For the text-containing cell, return its midpoint in [x, y] coordinate format. 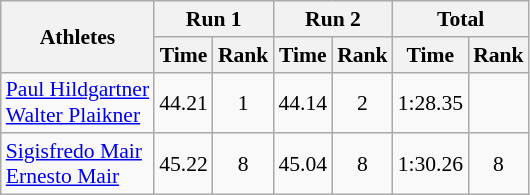
45.04 [302, 164]
Athletes [78, 36]
1:30.26 [430, 164]
44.21 [184, 102]
Total [461, 19]
Paul HildgartnerWalter Plaikner [78, 102]
1 [244, 102]
2 [362, 102]
Run 1 [214, 19]
Run 2 [332, 19]
44.14 [302, 102]
1:28.35 [430, 102]
Sigisfredo MairErnesto Mair [78, 164]
45.22 [184, 164]
